Scan for the cell matching the given text and deliver its [x, y] coordinate at center. 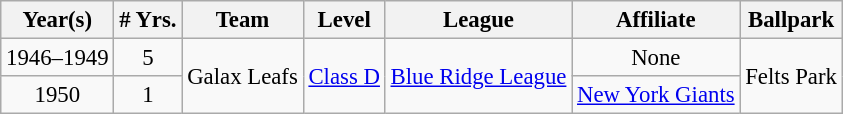
Ballpark [791, 20]
Blue Ridge League [478, 76]
1946–1949 [58, 58]
League [478, 20]
Affiliate [656, 20]
1 [148, 95]
Year(s) [58, 20]
# Yrs. [148, 20]
5 [148, 58]
Level [344, 20]
New York Giants [656, 95]
1950 [58, 95]
Class D [344, 76]
None [656, 58]
Team [242, 20]
Felts Park [791, 76]
Galax Leafs [242, 76]
